Return the [X, Y] coordinate for the center point of the cell that contains the specified text.  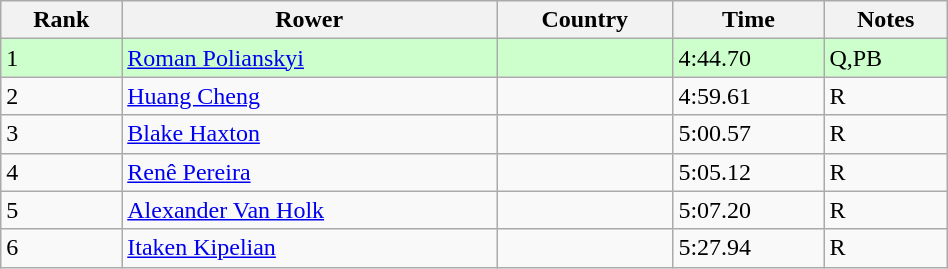
5 [62, 210]
Rower [310, 20]
Renê Pereira [310, 172]
3 [62, 134]
4 [62, 172]
6 [62, 248]
5:07.20 [748, 210]
Country [585, 20]
2 [62, 96]
Q,PB [886, 58]
Notes [886, 20]
4:59.61 [748, 96]
Roman Polianskyi [310, 58]
5:05.12 [748, 172]
Huang Cheng [310, 96]
5:27.94 [748, 248]
Rank [62, 20]
Itaken Kipelian [310, 248]
1 [62, 58]
Time [748, 20]
5:00.57 [748, 134]
4:44.70 [748, 58]
Alexander Van Holk [310, 210]
Blake Haxton [310, 134]
